Determine the [X, Y] coordinate at the center of the cell enclosing the given text.  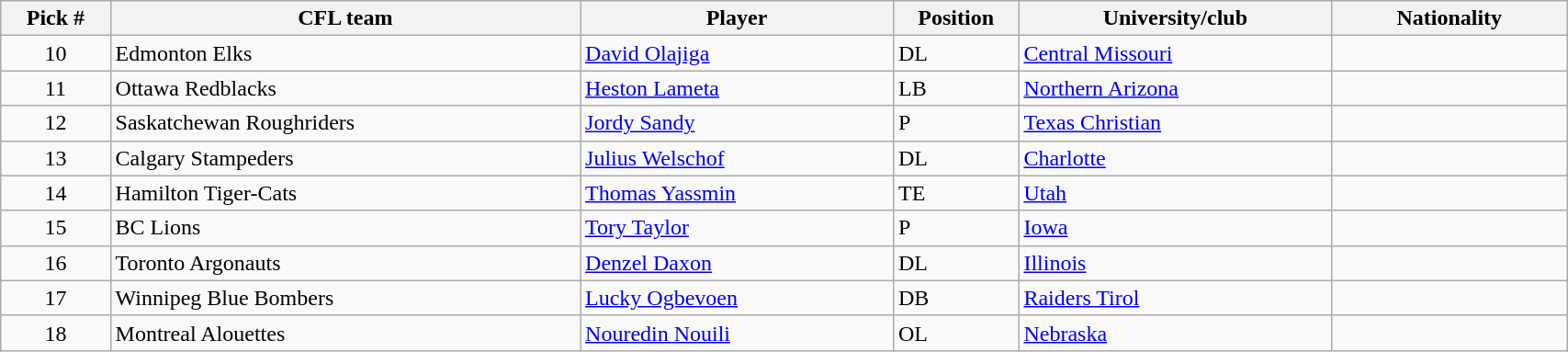
BC Lions [345, 228]
Nebraska [1176, 333]
Hamilton Tiger-Cats [345, 193]
Utah [1176, 193]
Ottawa Redblacks [345, 88]
Northern Arizona [1176, 88]
Pick # [55, 18]
LB [955, 88]
Nationality [1450, 18]
10 [55, 53]
OL [955, 333]
Saskatchewan Roughriders [345, 123]
Raiders Tirol [1176, 298]
Montreal Alouettes [345, 333]
Julius Welschof [737, 158]
Toronto Argonauts [345, 263]
13 [55, 158]
Position [955, 18]
12 [55, 123]
Edmonton Elks [345, 53]
Texas Christian [1176, 123]
Winnipeg Blue Bombers [345, 298]
Central Missouri [1176, 53]
Jordy Sandy [737, 123]
TE [955, 193]
Calgary Stampeders [345, 158]
14 [55, 193]
Player [737, 18]
Charlotte [1176, 158]
17 [55, 298]
Nouredin Nouili [737, 333]
16 [55, 263]
Heston Lameta [737, 88]
Denzel Daxon [737, 263]
11 [55, 88]
18 [55, 333]
15 [55, 228]
Illinois [1176, 263]
Thomas Yassmin [737, 193]
Iowa [1176, 228]
DB [955, 298]
David Olajiga [737, 53]
CFL team [345, 18]
Tory Taylor [737, 228]
Lucky Ogbevoen [737, 298]
University/club [1176, 18]
